Return the (x, y) coordinate for the center point of the cell that contains the specified text.  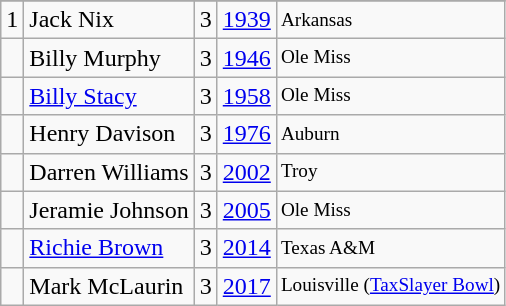
Billy Stacy (109, 96)
2014 (246, 248)
2005 (246, 210)
Jack Nix (109, 20)
Arkansas (390, 20)
1946 (246, 58)
Richie Brown (109, 248)
Troy (390, 172)
2002 (246, 172)
Mark McLaurin (109, 286)
Darren Williams (109, 172)
2017 (246, 286)
Henry Davison (109, 134)
1958 (246, 96)
1939 (246, 20)
Billy Murphy (109, 58)
1 (12, 20)
Texas A&M (390, 248)
Auburn (390, 134)
1976 (246, 134)
Jeramie Johnson (109, 210)
Louisville (TaxSlayer Bowl) (390, 286)
